From the cell containing the given text, extract its center point as (X, Y) coordinate. 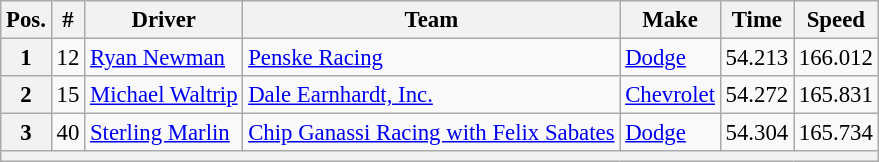
Chevrolet (670, 95)
Ryan Newman (164, 58)
54.272 (756, 95)
Speed (836, 20)
1 (26, 58)
165.734 (836, 133)
40 (68, 133)
12 (68, 58)
Dale Earnhardt, Inc. (432, 95)
54.304 (756, 133)
Penske Racing (432, 58)
Driver (164, 20)
54.213 (756, 58)
166.012 (836, 58)
3 (26, 133)
2 (26, 95)
165.831 (836, 95)
Time (756, 20)
Make (670, 20)
Team (432, 20)
Sterling Marlin (164, 133)
15 (68, 95)
Pos. (26, 20)
Chip Ganassi Racing with Felix Sabates (432, 133)
Michael Waltrip (164, 95)
# (68, 20)
